For the text-containing cell, return its midpoint in (x, y) coordinate format. 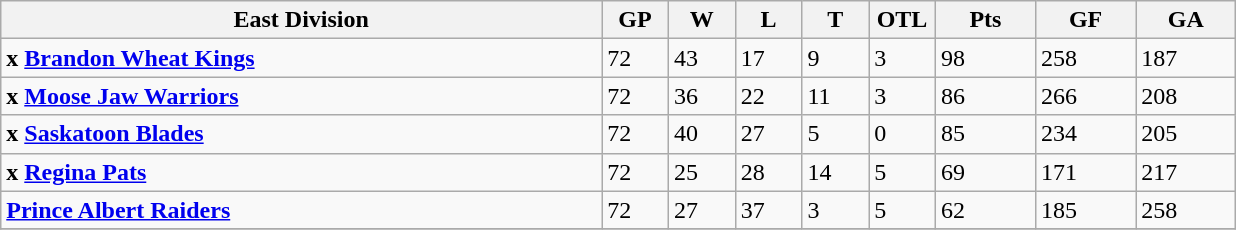
East Division (302, 20)
266 (1086, 96)
T (836, 20)
OTL (902, 20)
17 (768, 58)
85 (985, 134)
36 (702, 96)
Prince Albert Raiders (302, 210)
187 (1186, 58)
37 (768, 210)
217 (1186, 172)
205 (1186, 134)
171 (1086, 172)
208 (1186, 96)
x Brandon Wheat Kings (302, 58)
GF (1086, 20)
234 (1086, 134)
185 (1086, 210)
28 (768, 172)
x Moose Jaw Warriors (302, 96)
GA (1186, 20)
0 (902, 134)
x Saskatoon Blades (302, 134)
69 (985, 172)
86 (985, 96)
14 (836, 172)
11 (836, 96)
98 (985, 58)
W (702, 20)
22 (768, 96)
L (768, 20)
25 (702, 172)
62 (985, 210)
GP (636, 20)
40 (702, 134)
43 (702, 58)
x Regina Pats (302, 172)
Pts (985, 20)
9 (836, 58)
